Determine the [x, y] coordinate at the center of the cell enclosing the given text.  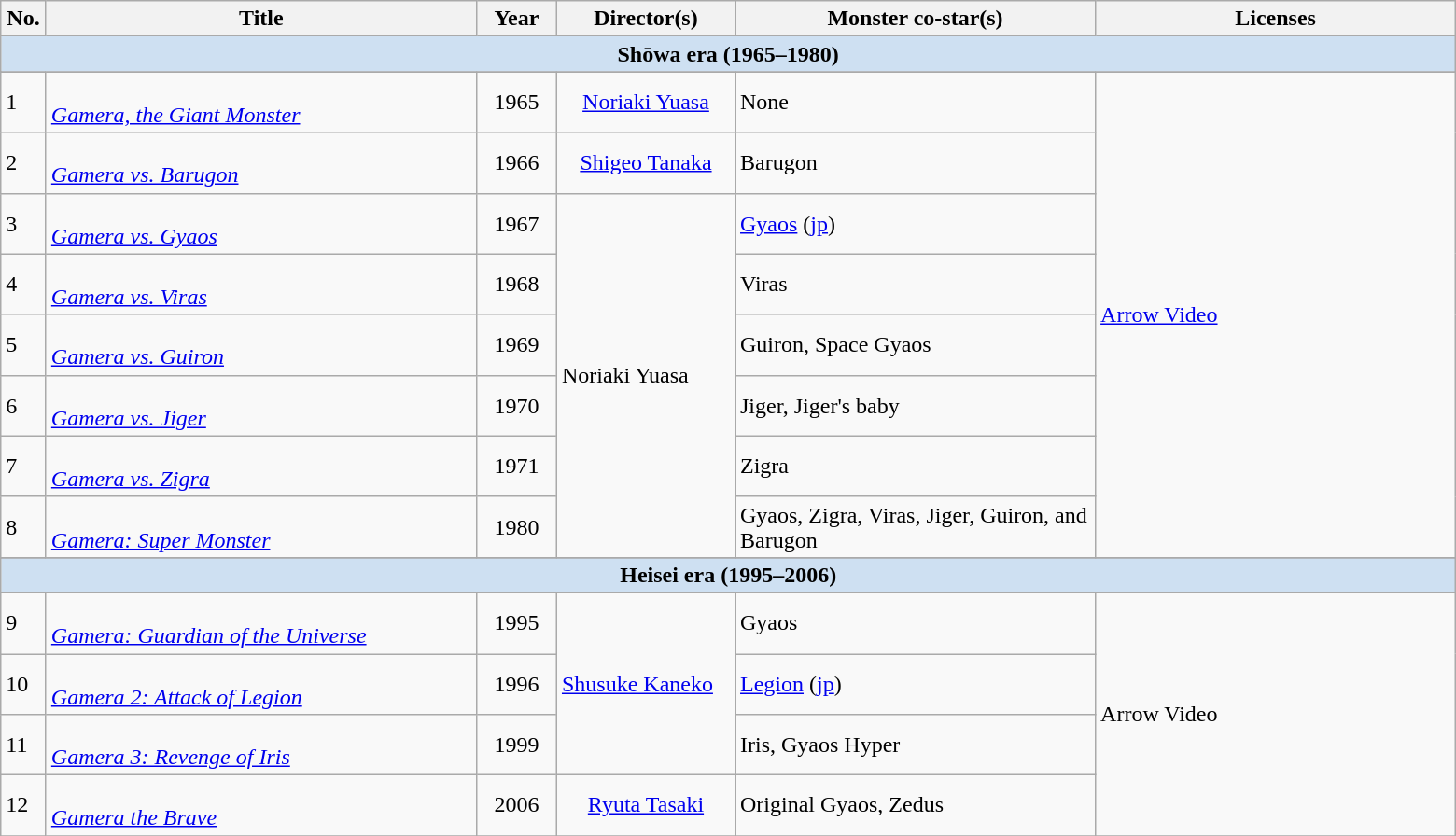
Shusuke Kaneko [646, 683]
1965 [516, 103]
2 [24, 162]
3 [24, 224]
Ryuta Tasaki [646, 806]
10 [24, 683]
Iris, Gyaos Hyper [916, 745]
1996 [516, 683]
Director(s) [646, 19]
1968 [516, 284]
Shōwa era (1965–1980) [728, 54]
Viras [916, 284]
Gamera the Brave [261, 806]
Gamera: Guardian of the Universe [261, 623]
Zigra [916, 467]
Gamera vs. Zigra [261, 467]
1969 [516, 345]
No. [24, 19]
1999 [516, 745]
Gamera: Super Monster [261, 526]
1967 [516, 224]
Gamera vs. Jiger [261, 405]
Barugon [916, 162]
Gamera vs. Viras [261, 284]
9 [24, 623]
1966 [516, 162]
8 [24, 526]
6 [24, 405]
Gyaos, Zigra, Viras, Jiger, Guiron, and Barugon [916, 526]
Jiger, Jiger's baby [916, 405]
Gamera vs. Guiron [261, 345]
Guiron, Space Gyaos [916, 345]
Gamera 3: Revenge of Iris [261, 745]
5 [24, 345]
2006 [516, 806]
Gyaos (jp) [916, 224]
Legion (jp) [916, 683]
Gamera 2: Attack of Legion [261, 683]
Shigeo Tanaka [646, 162]
Gamera, the Giant Monster [261, 103]
Licenses [1276, 19]
1 [24, 103]
Monster co-star(s) [916, 19]
1970 [516, 405]
Title [261, 19]
Year [516, 19]
1980 [516, 526]
None [916, 103]
Gyaos [916, 623]
Gamera vs. Barugon [261, 162]
4 [24, 284]
11 [24, 745]
Gamera vs. Gyaos [261, 224]
7 [24, 467]
Heisei era (1995–2006) [728, 575]
1971 [516, 467]
1995 [516, 623]
12 [24, 806]
Original Gyaos, Zedus [916, 806]
